Scan for the cell matching the given text and deliver its (x, y) coordinate at center. 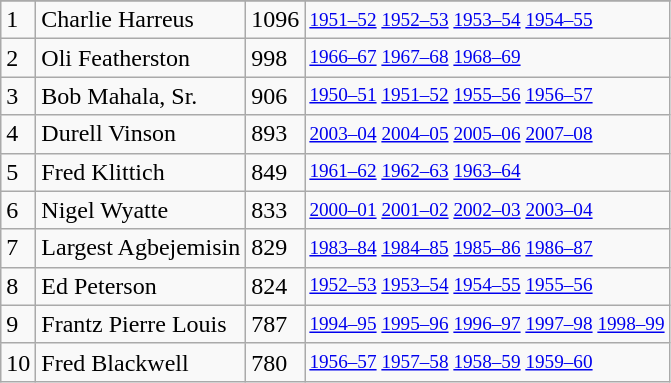
1096 (276, 20)
Oli Featherston (141, 58)
Largest Agbejemisin (141, 248)
2000–01 2001–02 2002–03 2003–04 (487, 210)
1961–62 1962–63 1963–64 (487, 172)
4 (18, 134)
893 (276, 134)
1956–57 1957–58 1958–59 1959–60 (487, 362)
Frantz Pierre Louis (141, 324)
Charlie Harreus (141, 20)
Durell Vinson (141, 134)
1966–67 1967–68 1968–69 (487, 58)
1950–51 1951–52 1955–56 1956–57 (487, 96)
3 (18, 96)
7 (18, 248)
1983–84 1984–85 1985–86 1986–87 (487, 248)
Nigel Wyatte (141, 210)
829 (276, 248)
906 (276, 96)
833 (276, 210)
5 (18, 172)
1951–52 1952–53 1953–54 1954–55 (487, 20)
998 (276, 58)
Bob Mahala, Sr. (141, 96)
6 (18, 210)
Ed Peterson (141, 286)
824 (276, 286)
Fred Klittich (141, 172)
849 (276, 172)
780 (276, 362)
1994–95 1995–96 1996–97 1997–98 1998–99 (487, 324)
787 (276, 324)
Fred Blackwell (141, 362)
1952–53 1953–54 1954–55 1955–56 (487, 286)
2 (18, 58)
1 (18, 20)
9 (18, 324)
10 (18, 362)
8 (18, 286)
2003–04 2004–05 2005–06 2007–08 (487, 134)
